Provide the [X, Y] coordinate of the cell's center where the given text is located.  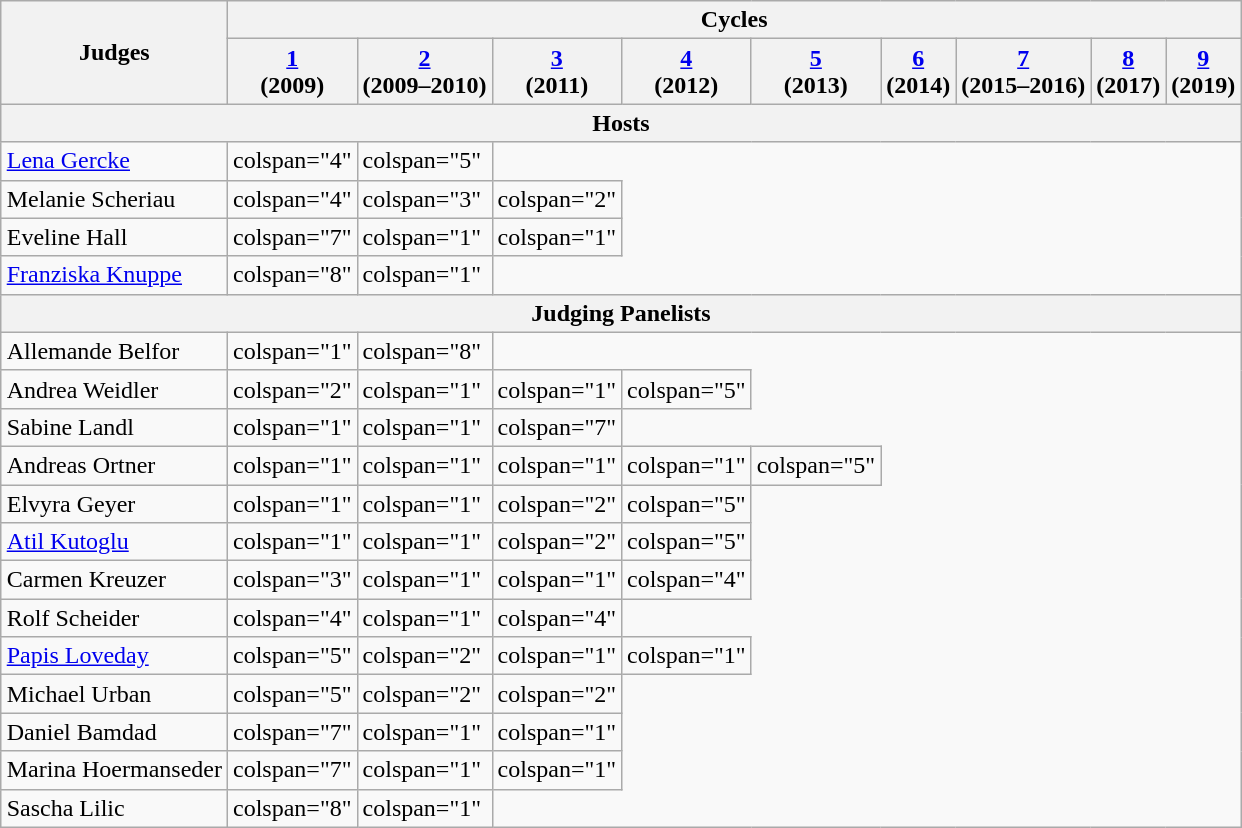
Andreas Ortner [114, 465]
Carmen Kreuzer [114, 580]
Sascha Lilic [114, 808]
3 (2011) [557, 72]
Rolf Scheider [114, 618]
2 (2009–2010) [424, 72]
Hosts [621, 123]
Daniel Bamdad [114, 732]
5 (2013) [816, 72]
1 (2009) [293, 72]
Judges [114, 52]
Judging Panelists [621, 313]
7 (2015–2016) [1024, 72]
4 (2012) [687, 72]
Atil Kutoglu [114, 542]
Allemande Belfor [114, 351]
Marina Hoermanseder [114, 770]
8 (2017) [1128, 72]
Elvyra Geyer [114, 503]
Franziska Knuppe [114, 275]
6 (2014) [918, 72]
Cycles [734, 20]
Papis Loveday [114, 656]
Lena Gercke [114, 161]
Michael Urban [114, 694]
Melanie Scheriau [114, 199]
Andrea Weidler [114, 389]
Eveline Hall [114, 237]
Sabine Landl [114, 427]
9 (2019) [1204, 72]
